Output the (x, y) coordinate of the center of the cell containing the given text.  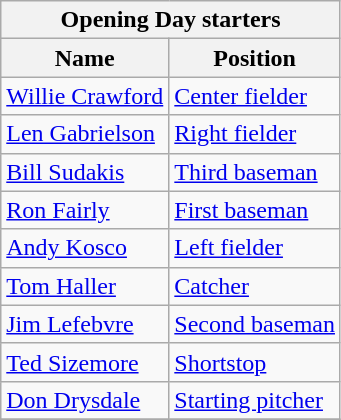
Third baseman (255, 172)
Right fielder (255, 134)
Don Drysdale (85, 400)
Len Gabrielson (85, 134)
Tom Haller (85, 286)
Ron Fairly (85, 210)
Position (255, 58)
Name (85, 58)
Catcher (255, 286)
First baseman (255, 210)
Andy Kosco (85, 248)
Jim Lefebvre (85, 324)
Left fielder (255, 248)
Bill Sudakis (85, 172)
Willie Crawford (85, 96)
Starting pitcher (255, 400)
Shortstop (255, 362)
Ted Sizemore (85, 362)
Second baseman (255, 324)
Center fielder (255, 96)
Opening Day starters (171, 20)
